Return the (x, y) coordinate for the center point of the cell that contains the specified text.  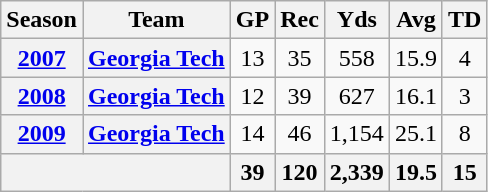
3 (464, 96)
120 (300, 172)
Team (156, 20)
Yds (356, 20)
Rec (300, 20)
Avg (416, 20)
14 (252, 134)
8 (464, 134)
13 (252, 58)
15.9 (416, 58)
2,339 (356, 172)
16.1 (416, 96)
TD (464, 20)
2007 (42, 58)
25.1 (416, 134)
1,154 (356, 134)
558 (356, 58)
GP (252, 20)
46 (300, 134)
2008 (42, 96)
Season (42, 20)
35 (300, 58)
19.5 (416, 172)
15 (464, 172)
2009 (42, 134)
4 (464, 58)
627 (356, 96)
12 (252, 96)
